Return [x, y] of the center of cell containing provided text 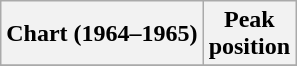
Chart (1964–1965) [102, 34]
Peakposition [249, 34]
